Locate the cell with the specified text and output its (x, y) center coordinate. 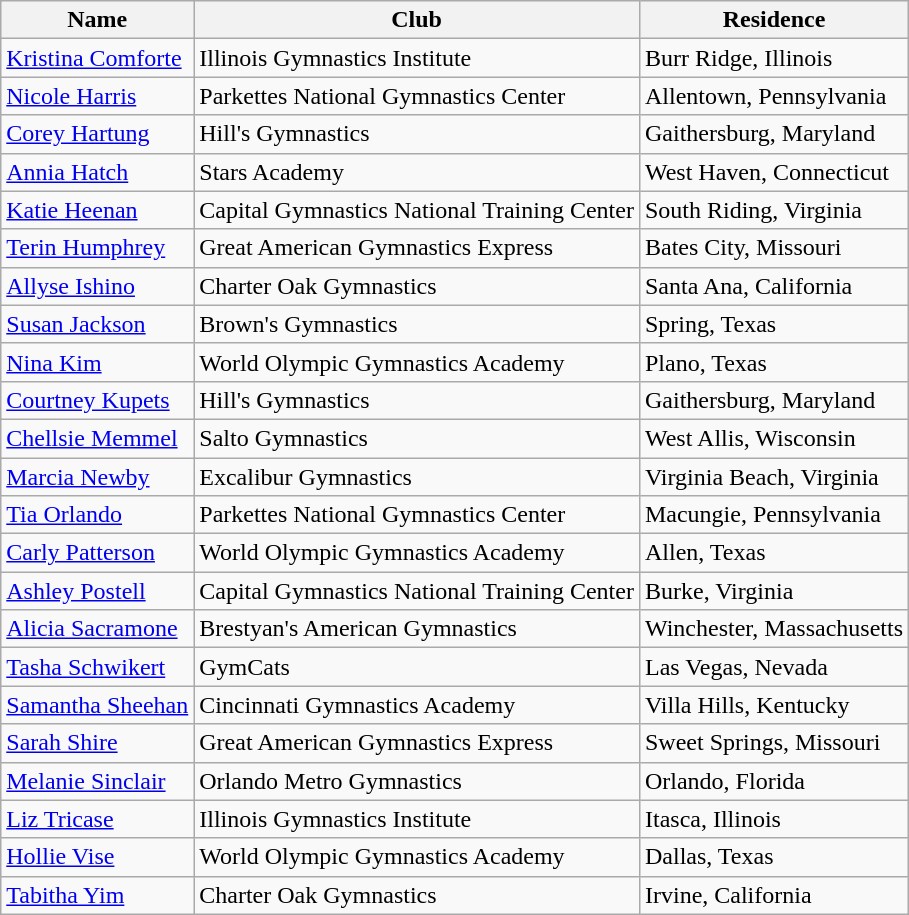
GymCats (417, 667)
Tasha Schwikert (98, 667)
Excalibur Gymnastics (417, 477)
West Haven, Connecticut (774, 172)
Salto Gymnastics (417, 438)
Cincinnati Gymnastics Academy (417, 705)
Las Vegas, Nevada (774, 667)
Ashley Postell (98, 591)
Stars Academy (417, 172)
Brestyan's American Gymnastics (417, 629)
Allen, Texas (774, 553)
Burke, Virginia (774, 591)
Name (98, 20)
Spring, Texas (774, 324)
Corey Hartung (98, 134)
Dallas, Texas (774, 857)
Tia Orlando (98, 515)
Plano, Texas (774, 362)
Nina Kim (98, 362)
Chellsie Memmel (98, 438)
Liz Tricase (98, 819)
Marcia Newby (98, 477)
Winchester, Massachusetts (774, 629)
Nicole Harris (98, 96)
Sarah Shire (98, 743)
Susan Jackson (98, 324)
Allentown, Pennsylvania (774, 96)
Carly Patterson (98, 553)
Villa Hills, Kentucky (774, 705)
Courtney Kupets (98, 400)
Orlando, Florida (774, 781)
Hollie Vise (98, 857)
Sweet Springs, Missouri (774, 743)
South Riding, Virginia (774, 210)
Virginia Beach, Virginia (774, 477)
Residence (774, 20)
Brown's Gymnastics (417, 324)
Katie Heenan (98, 210)
Melanie Sinclair (98, 781)
Annia Hatch (98, 172)
Club (417, 20)
Macungie, Pennsylvania (774, 515)
Kristina Comforte (98, 58)
Allyse Ishino (98, 286)
Burr Ridge, Illinois (774, 58)
Terin Humphrey (98, 248)
Samantha Sheehan (98, 705)
Irvine, California (774, 895)
Itasca, Illinois (774, 819)
West Allis, Wisconsin (774, 438)
Alicia Sacramone (98, 629)
Orlando Metro Gymnastics (417, 781)
Santa Ana, California (774, 286)
Tabitha Yim (98, 895)
Bates City, Missouri (774, 248)
